Return (X, Y) of the center of cell containing provided text 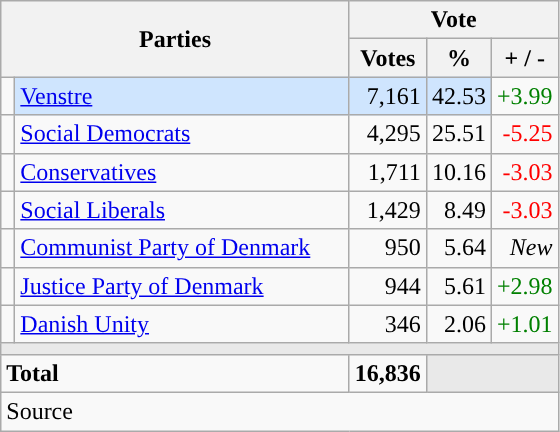
2.06 (458, 324)
Danish Unity (182, 324)
-5.25 (524, 134)
Total (176, 373)
8.49 (458, 210)
Social Democrats (182, 134)
5.61 (458, 286)
% (458, 58)
5.64 (458, 248)
Justice Party of Denmark (182, 286)
25.51 (458, 134)
16,836 (388, 373)
+ / - (524, 58)
346 (388, 324)
Vote (454, 20)
Votes (388, 58)
7,161 (388, 96)
10.16 (458, 172)
+3.99 (524, 96)
42.53 (458, 96)
4,295 (388, 134)
Conservatives (182, 172)
Venstre (182, 96)
950 (388, 248)
Communist Party of Denmark (182, 248)
Source (280, 411)
Parties (176, 39)
+1.01 (524, 324)
Social Liberals (182, 210)
1,429 (388, 210)
944 (388, 286)
1,711 (388, 172)
New (524, 248)
+2.98 (524, 286)
